Search for the cell housing the specified text and yield its (X, Y) center coordinate. 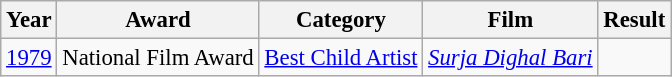
Surja Dighal Bari (510, 58)
Result (634, 20)
Award (158, 20)
Year (29, 20)
Best Child Artist (341, 58)
National Film Award (158, 58)
Film (510, 20)
Category (341, 20)
1979 (29, 58)
